Scan for the cell matching the given text and deliver its (x, y) coordinate at center. 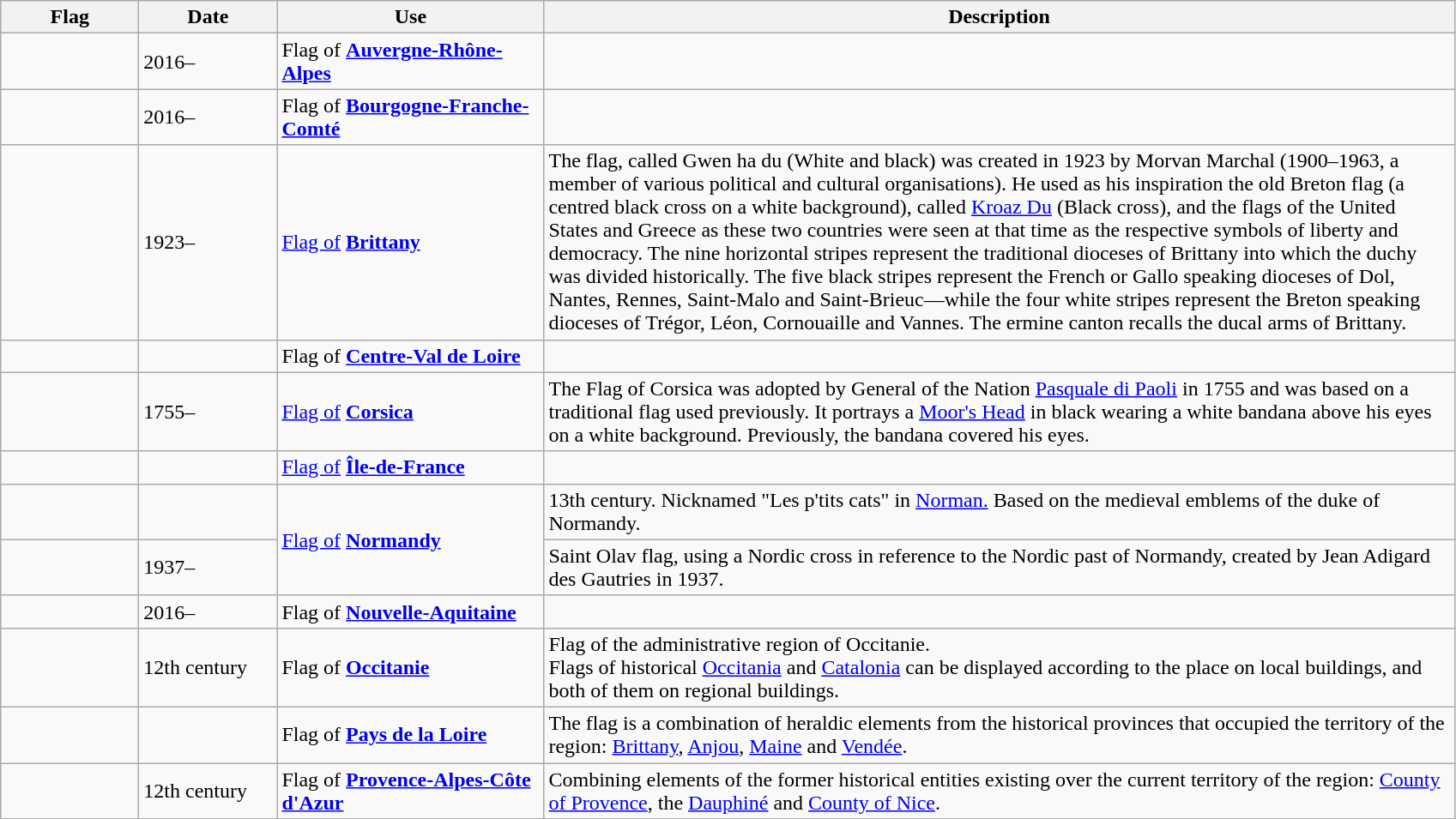
Flag of Nouvelle-Aquitaine (410, 611)
13th century. Nicknamed "Les p'tits cats" in Norman. Based on the medieval emblems of the duke of Normandy. (999, 511)
Flag of Brittany (410, 242)
Flag of Occitanie (410, 667)
Saint Olav flag, using a Nordic cross in reference to the Nordic past of Normandy, created by Jean Adigard des Gautries in 1937. (999, 568)
Flag of Corsica (410, 412)
Flag of Pays de la Loire (410, 734)
1755– (208, 412)
Flag of Provence-Alpes-Côte d'Azur (410, 791)
1923– (208, 242)
Flag of Centre-Val de Loire (410, 356)
Flag (70, 17)
Flag of Île-de-France (410, 467)
Flag of Bourgogne-Franche-Comté (410, 117)
Flag of Auvergne-Rhône-Alpes (410, 62)
Use (410, 17)
Flag of Normandy (410, 539)
Description (999, 17)
1937– (208, 568)
Date (208, 17)
